Identify which cell holds the provided text, then report its [x, y] central coordinate. 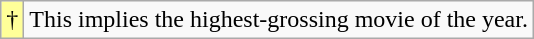
This implies the highest-grossing movie of the year. [279, 20]
† [12, 20]
